Capture the cell that displays the provided text and extract its (x, y) central coordinate. 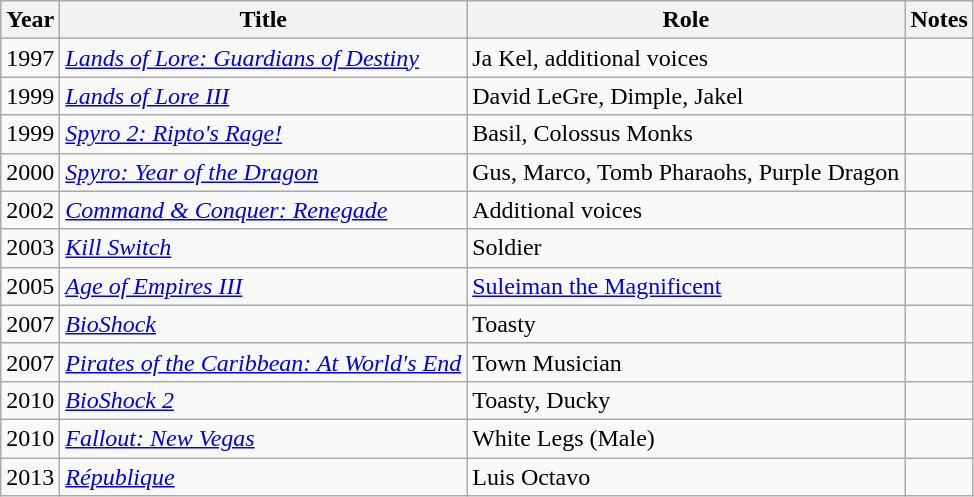
Pirates of the Caribbean: At World's End (264, 362)
Additional voices (686, 210)
République (264, 477)
David LeGre, Dimple, Jakel (686, 96)
Lands of Lore III (264, 96)
1997 (30, 58)
Suleiman the Magnificent (686, 286)
2005 (30, 286)
Age of Empires III (264, 286)
2003 (30, 248)
Fallout: New Vegas (264, 438)
Command & Conquer: Renegade (264, 210)
Title (264, 20)
Gus, Marco, Tomb Pharaohs, Purple Dragon (686, 172)
Toasty, Ducky (686, 400)
BioShock (264, 324)
White Legs (Male) (686, 438)
2000 (30, 172)
Spyro 2: Ripto's Rage! (264, 134)
Lands of Lore: Guardians of Destiny (264, 58)
2002 (30, 210)
2013 (30, 477)
Ja Kel, additional voices (686, 58)
Year (30, 20)
BioShock 2 (264, 400)
Basil, Colossus Monks (686, 134)
Town Musician (686, 362)
Luis Octavo (686, 477)
Role (686, 20)
Spyro: Year of the Dragon (264, 172)
Toasty (686, 324)
Kill Switch (264, 248)
Soldier (686, 248)
Notes (939, 20)
